Find where the given text appears and provide that cell's center as [X, Y] coordinate. 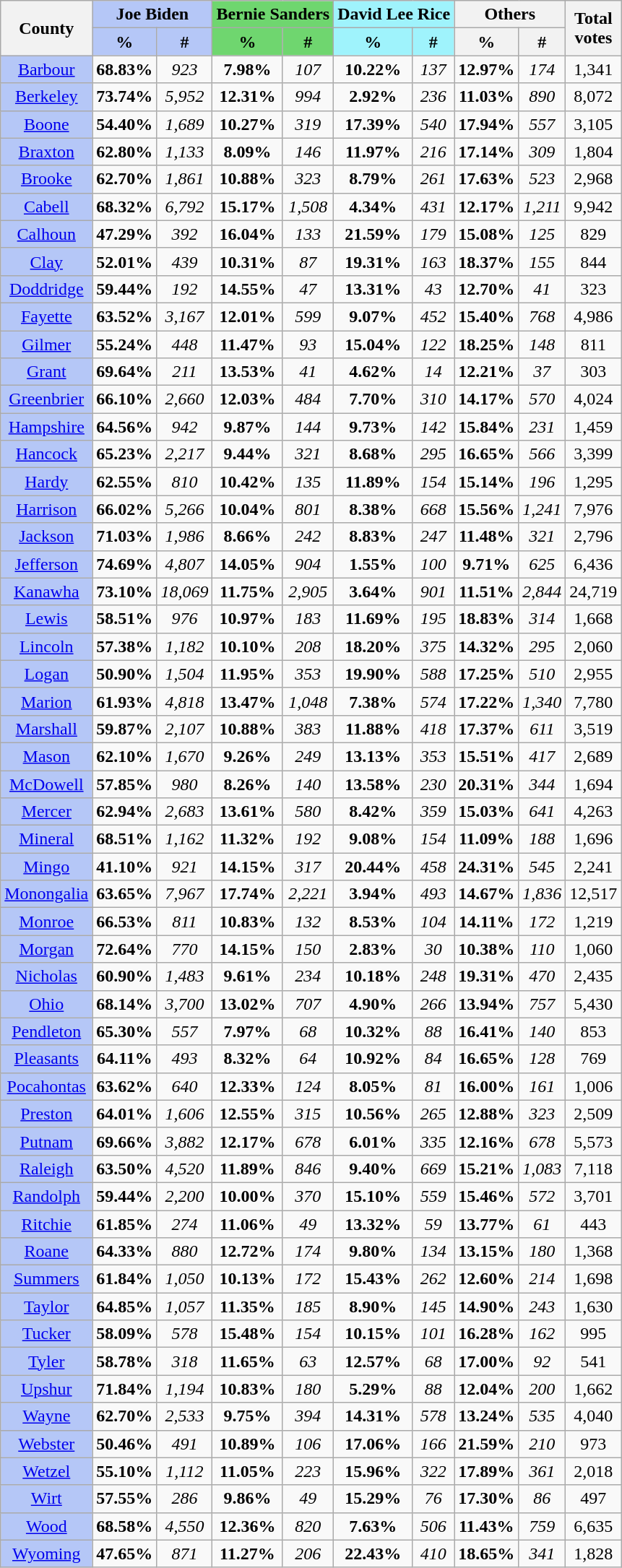
15.96% [373, 1471]
452 [433, 316]
810 [185, 482]
570 [542, 399]
Lewis [46, 619]
669 [433, 1169]
19.90% [373, 674]
142 [433, 427]
995 [594, 1334]
17.63% [487, 179]
6.01% [373, 1141]
2,683 [185, 812]
11.06% [247, 1224]
133 [308, 234]
11.97% [373, 152]
611 [542, 729]
13.77% [487, 1224]
1,006 [594, 1086]
Hancock [46, 454]
8.26% [247, 784]
625 [542, 564]
318 [185, 1361]
146 [308, 152]
9.87% [247, 427]
135 [308, 482]
71.03% [124, 537]
470 [542, 976]
2,844 [542, 592]
155 [542, 261]
9.40% [373, 1169]
1,182 [185, 646]
7.70% [373, 399]
309 [542, 152]
15.17% [247, 207]
3,700 [185, 1004]
15.04% [373, 345]
61 [542, 1224]
65.23% [124, 454]
17.14% [487, 152]
2,796 [594, 537]
13.53% [247, 372]
1,194 [185, 1389]
17.00% [487, 1361]
768 [542, 316]
880 [185, 1252]
76 [433, 1499]
1,459 [594, 427]
104 [433, 922]
Jefferson [46, 564]
9.61% [247, 976]
921 [185, 867]
59 [433, 1224]
18.20% [373, 646]
18.25% [487, 345]
Harrison [46, 509]
13.94% [487, 1004]
10.00% [247, 1196]
801 [308, 509]
Morgan [46, 949]
310 [433, 399]
64.56% [124, 427]
206 [308, 1554]
63.62% [124, 1086]
1,668 [594, 619]
10.10% [247, 646]
10.31% [247, 261]
3,167 [185, 316]
9.26% [247, 756]
853 [594, 1031]
303 [594, 372]
15.21% [487, 1169]
11.75% [247, 592]
2,060 [594, 646]
110 [542, 949]
18,069 [185, 592]
599 [308, 316]
3,519 [594, 729]
Totalvotes [594, 28]
Joe Biden [152, 14]
16.04% [247, 234]
11.35% [247, 1307]
361 [542, 1471]
12.60% [487, 1279]
1,483 [185, 976]
484 [308, 399]
3,399 [594, 454]
7.98% [247, 69]
Kanawha [46, 592]
163 [433, 261]
Mingo [46, 867]
1,340 [542, 701]
261 [433, 179]
14.17% [487, 399]
4,263 [594, 812]
7,976 [594, 509]
392 [185, 234]
9.80% [373, 1252]
5,430 [594, 1004]
2,018 [594, 1471]
137 [433, 69]
Doddridge [46, 289]
Ritchie [46, 1224]
11.27% [247, 1554]
17.37% [487, 729]
50.46% [124, 1444]
58.78% [124, 1361]
5,952 [185, 97]
15.29% [373, 1499]
14.32% [487, 646]
6,635 [594, 1526]
566 [542, 454]
10.04% [247, 509]
216 [433, 152]
81 [433, 1086]
9.71% [487, 564]
64 [308, 1059]
62.10% [124, 756]
17.89% [487, 1471]
2,955 [594, 674]
11.05% [247, 1471]
14.67% [487, 894]
64.85% [124, 1307]
1,504 [185, 674]
Bernie Sanders [273, 14]
541 [594, 1361]
Logan [46, 674]
8.42% [373, 812]
317 [308, 867]
249 [308, 756]
David Lee Rice [394, 14]
1,341 [594, 69]
18.83% [487, 619]
11.43% [487, 1526]
314 [542, 619]
4,550 [185, 1526]
829 [594, 234]
266 [433, 1004]
20.31% [487, 784]
846 [308, 1169]
66.53% [124, 922]
7,118 [594, 1169]
4.90% [373, 1004]
11.51% [487, 592]
8.05% [373, 1086]
9.44% [247, 454]
Hampshire [46, 427]
106 [308, 1444]
12.55% [247, 1114]
15.48% [247, 1334]
55.24% [124, 345]
443 [594, 1224]
2,241 [594, 867]
47.29% [124, 234]
431 [433, 207]
559 [433, 1196]
448 [185, 345]
247 [433, 537]
Mercer [46, 812]
Marshall [46, 729]
942 [185, 427]
1,670 [185, 756]
491 [185, 1444]
1,689 [185, 124]
84 [433, 1059]
37 [542, 372]
923 [185, 69]
2,107 [185, 729]
134 [433, 1252]
236 [433, 97]
8.09% [247, 152]
58.09% [124, 1334]
107 [308, 69]
128 [542, 1059]
Monroe [46, 922]
14.55% [247, 289]
4,986 [594, 316]
12,517 [594, 894]
12.36% [247, 1526]
769 [594, 1059]
100 [433, 564]
15.14% [487, 482]
62.80% [124, 152]
580 [308, 812]
9.07% [373, 316]
13.02% [247, 1004]
150 [308, 949]
Monongalia [46, 894]
4.62% [373, 372]
904 [308, 564]
8.90% [373, 1307]
66.10% [124, 399]
510 [542, 674]
5,573 [594, 1141]
12.03% [247, 399]
3.64% [373, 592]
61.93% [124, 701]
Clay [46, 261]
63.52% [124, 316]
9,942 [594, 207]
72.64% [124, 949]
54.40% [124, 124]
87 [308, 261]
211 [185, 372]
7,967 [185, 894]
Summers [46, 1279]
16.00% [487, 1086]
Barbour [46, 69]
15.46% [487, 1196]
4,040 [594, 1416]
370 [308, 1196]
17.30% [487, 1499]
759 [542, 1526]
2,689 [594, 756]
15.56% [487, 509]
13.31% [373, 289]
319 [308, 124]
7.38% [373, 701]
11.69% [373, 619]
Mason [46, 756]
10.15% [373, 1334]
15.84% [487, 427]
2,221 [308, 894]
274 [185, 1224]
10.22% [373, 69]
9.08% [373, 839]
Putnam [46, 1141]
64.11% [124, 1059]
Raleigh [46, 1169]
59.87% [124, 729]
145 [433, 1307]
Mineral [46, 839]
68.14% [124, 1004]
63.50% [124, 1169]
64.01% [124, 1114]
12.31% [247, 97]
200 [542, 1389]
Greenbrier [46, 399]
15.10% [373, 1196]
Wirt [46, 1499]
1,368 [594, 1252]
188 [542, 839]
640 [185, 1086]
7.97% [247, 1031]
890 [542, 97]
1,050 [185, 1279]
10.42% [247, 482]
185 [308, 1307]
2.83% [373, 949]
17.74% [247, 894]
124 [308, 1086]
8.53% [373, 922]
Others [510, 14]
195 [433, 619]
1,861 [185, 179]
71.84% [124, 1389]
16.41% [487, 1031]
15.03% [487, 812]
47.65% [124, 1554]
234 [308, 976]
13.13% [373, 756]
15.51% [487, 756]
166 [433, 1444]
4.34% [373, 207]
18.65% [487, 1554]
Taylor [46, 1307]
10.32% [373, 1031]
1,694 [594, 784]
61.84% [124, 1279]
588 [433, 674]
1,836 [542, 894]
10.38% [487, 949]
1,698 [594, 1279]
5.29% [373, 1389]
Wayne [46, 1416]
50.90% [124, 674]
122 [433, 345]
11.47% [247, 345]
24.31% [487, 867]
17.39% [373, 124]
2,200 [185, 1196]
12.72% [247, 1252]
17.22% [487, 701]
394 [308, 1416]
Pocahontas [46, 1086]
976 [185, 619]
179 [433, 234]
506 [433, 1526]
10.89% [247, 1444]
1,083 [542, 1169]
Jackson [46, 537]
196 [542, 482]
11.48% [487, 537]
770 [185, 949]
223 [308, 1471]
265 [433, 1114]
2,660 [185, 399]
12.33% [247, 1086]
7,780 [594, 701]
1,986 [185, 537]
Randolph [46, 1196]
69.66% [124, 1141]
10.18% [373, 976]
County [46, 28]
Pleasants [46, 1059]
11.65% [247, 1361]
10.13% [247, 1279]
4,520 [185, 1169]
73.74% [124, 97]
13.61% [247, 812]
1,133 [185, 152]
1,219 [594, 922]
Marion [46, 701]
3,882 [185, 1141]
Gilmer [46, 345]
10.27% [247, 124]
1,804 [594, 152]
1,048 [308, 701]
8.32% [247, 1059]
57.85% [124, 784]
Braxton [46, 152]
820 [308, 1526]
375 [433, 646]
13.15% [487, 1252]
61.85% [124, 1224]
1,662 [594, 1389]
62.94% [124, 812]
3.94% [373, 894]
2,533 [185, 1416]
57.38% [124, 646]
322 [433, 1471]
65.30% [124, 1031]
359 [433, 812]
22.43% [373, 1554]
Wood [46, 1526]
335 [433, 1141]
Hardy [46, 482]
210 [542, 1444]
Webster [46, 1444]
13.58% [373, 784]
341 [542, 1554]
994 [308, 97]
410 [433, 1554]
68.83% [124, 69]
Upshur [46, 1389]
5,266 [185, 509]
12.01% [247, 316]
248 [433, 976]
144 [308, 427]
9.75% [247, 1416]
55.10% [124, 1471]
14.90% [487, 1307]
574 [433, 701]
15.43% [373, 1279]
1,057 [185, 1307]
11.03% [487, 97]
417 [542, 756]
668 [433, 509]
242 [308, 537]
231 [542, 427]
17.06% [373, 1444]
74.69% [124, 564]
8.38% [373, 509]
1,112 [185, 1471]
8.66% [247, 537]
20.44% [373, 867]
418 [433, 729]
871 [185, 1554]
973 [594, 1444]
1,211 [542, 207]
12.88% [487, 1114]
McDowell [46, 784]
12.16% [487, 1141]
1,630 [594, 1307]
641 [542, 812]
439 [185, 261]
Roane [46, 1252]
4,807 [185, 564]
8,072 [594, 97]
12.70% [487, 289]
9.73% [373, 427]
458 [433, 867]
86 [542, 1499]
3,701 [594, 1196]
62.55% [124, 482]
15.08% [487, 234]
93 [308, 345]
69.64% [124, 372]
Nicholas [46, 976]
Cabell [46, 207]
901 [433, 592]
24,719 [594, 592]
11.88% [373, 729]
63.65% [124, 894]
8.83% [373, 537]
4,024 [594, 399]
47 [308, 289]
17.25% [487, 674]
1,508 [308, 207]
Preston [46, 1114]
52.01% [124, 261]
6,436 [594, 564]
844 [594, 261]
Lincoln [46, 646]
161 [542, 1086]
Wyoming [46, 1554]
43 [433, 289]
535 [542, 1416]
9.86% [247, 1499]
1,606 [185, 1114]
68.32% [124, 207]
344 [542, 784]
2,968 [594, 179]
Wetzel [46, 1471]
980 [185, 784]
60.90% [124, 976]
64.33% [124, 1252]
Boone [46, 124]
92 [542, 1361]
68.51% [124, 839]
15.40% [487, 316]
Fayette [46, 316]
63 [308, 1361]
14.05% [247, 564]
Tucker [46, 1334]
1,295 [594, 482]
16.28% [487, 1334]
11.09% [487, 839]
Grant [46, 372]
12.21% [487, 372]
Brooke [46, 179]
2.92% [373, 97]
6,792 [185, 207]
101 [433, 1334]
10.92% [373, 1059]
12.04% [487, 1389]
8.68% [373, 454]
68.58% [124, 1526]
13.24% [487, 1416]
Tyler [46, 1361]
Pendleton [46, 1031]
Calhoun [46, 234]
132 [308, 922]
7.63% [373, 1526]
1.55% [373, 564]
243 [542, 1307]
540 [433, 124]
3,105 [594, 124]
13.47% [247, 701]
11.95% [247, 674]
2,905 [308, 592]
73.10% [124, 592]
545 [542, 867]
523 [542, 179]
1,162 [185, 839]
286 [185, 1499]
8.79% [373, 179]
1,828 [594, 1554]
2,217 [185, 454]
1,060 [594, 949]
162 [542, 1334]
13.32% [373, 1224]
12.97% [487, 69]
57.55% [124, 1499]
66.02% [124, 509]
41.10% [124, 867]
18.37% [487, 261]
14 [433, 372]
230 [433, 784]
262 [433, 1279]
497 [594, 1499]
12.57% [373, 1361]
148 [542, 345]
2,509 [594, 1114]
214 [542, 1279]
383 [308, 729]
Ohio [46, 1004]
10.97% [247, 619]
757 [542, 1004]
Berkeley [46, 97]
125 [542, 234]
208 [308, 646]
30 [433, 949]
707 [308, 1004]
1,696 [594, 839]
4,818 [185, 701]
14.11% [487, 922]
1,241 [542, 509]
10.56% [373, 1114]
572 [542, 1196]
14.31% [373, 1416]
315 [308, 1114]
2,435 [594, 976]
58.51% [124, 619]
11.32% [247, 839]
183 [308, 619]
17.94% [487, 124]
